Determine the [X, Y] coordinate at the center of the cell enclosing the given text.  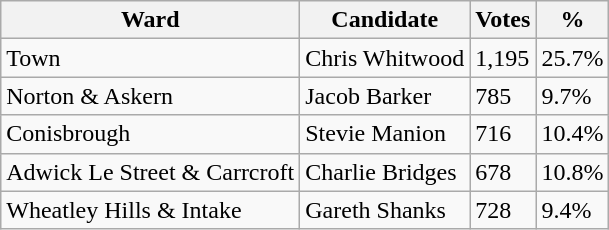
Chris Whitwood [385, 58]
Stevie Manion [385, 134]
9.4% [572, 210]
728 [503, 210]
10.8% [572, 172]
Wheatley Hills & Intake [150, 210]
% [572, 20]
678 [503, 172]
Candidate [385, 20]
Charlie Bridges [385, 172]
785 [503, 96]
1,195 [503, 58]
Votes [503, 20]
716 [503, 134]
Gareth Shanks [385, 210]
Conisbrough [150, 134]
Ward [150, 20]
Jacob Barker [385, 96]
9.7% [572, 96]
Norton & Askern [150, 96]
Town [150, 58]
25.7% [572, 58]
10.4% [572, 134]
Adwick Le Street & Carrcroft [150, 172]
